Identify which cell holds the provided text, then report its (x, y) central coordinate. 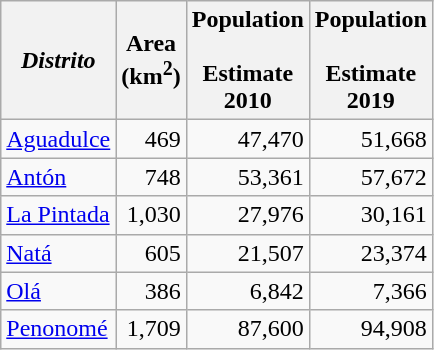
748 (151, 177)
Population Estimate2019 (370, 60)
Olá (58, 291)
94,908 (370, 329)
1,030 (151, 215)
La Pintada (58, 215)
27,976 (248, 215)
386 (151, 291)
1,709 (151, 329)
Population Estimate2010 (248, 60)
7,366 (370, 291)
47,470 (248, 139)
Natá (58, 253)
51,668 (370, 139)
Aguadulce (58, 139)
57,672 (370, 177)
6,842 (248, 291)
605 (151, 253)
87,600 (248, 329)
53,361 (248, 177)
469 (151, 139)
Area(km2) (151, 60)
30,161 (370, 215)
21,507 (248, 253)
Antón (58, 177)
Distrito (58, 60)
23,374 (370, 253)
Penonomé (58, 329)
